Find where the given text appears and provide that cell's center as [x, y] coordinate. 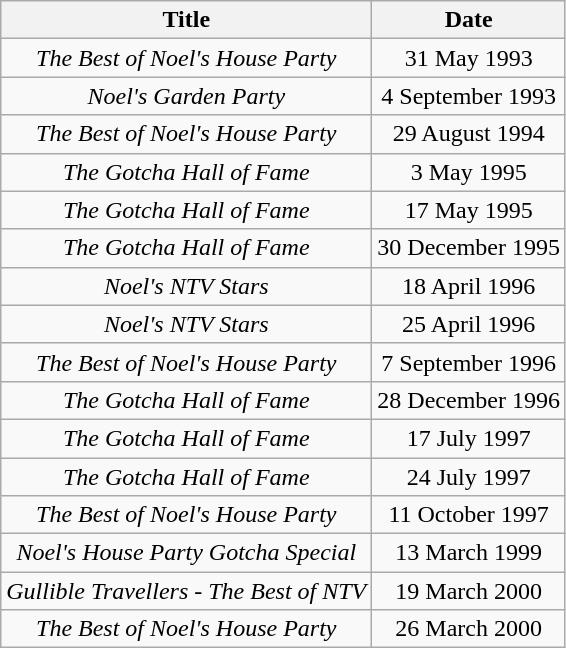
Date [469, 20]
19 March 2000 [469, 591]
17 May 1995 [469, 210]
Noel's House Party Gotcha Special [186, 553]
29 August 1994 [469, 134]
31 May 1993 [469, 58]
Gullible Travellers - The Best of NTV [186, 591]
3 May 1995 [469, 172]
4 September 1993 [469, 96]
30 December 1995 [469, 248]
Noel's Garden Party [186, 96]
28 December 1996 [469, 400]
13 March 1999 [469, 553]
7 September 1996 [469, 362]
18 April 1996 [469, 286]
Title [186, 20]
26 March 2000 [469, 629]
11 October 1997 [469, 515]
24 July 1997 [469, 477]
17 July 1997 [469, 438]
25 April 1996 [469, 324]
